Scan for the cell matching the given text and deliver its [X, Y] coordinate at center. 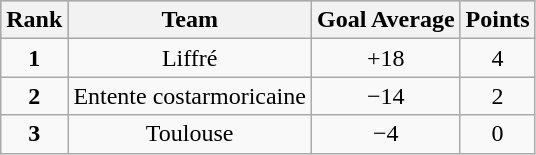
+18 [386, 58]
3 [34, 134]
Points [498, 20]
Goal Average [386, 20]
0 [498, 134]
Entente costarmoricaine [190, 96]
−14 [386, 96]
Liffré [190, 58]
4 [498, 58]
Rank [34, 20]
−4 [386, 134]
1 [34, 58]
Team [190, 20]
Toulouse [190, 134]
